Locate the cell with the specified text and output its (X, Y) center coordinate. 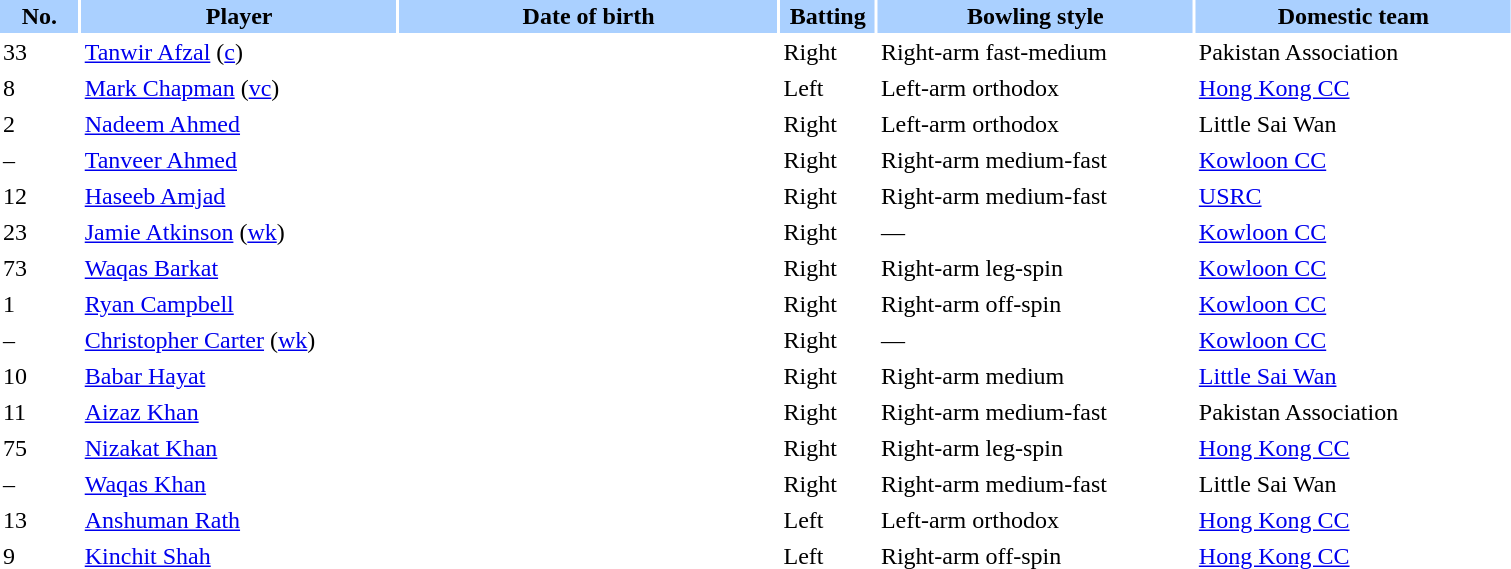
12 (40, 196)
8 (40, 88)
Domestic team (1354, 16)
Ryan Campbell (240, 304)
Anshuman Rath (240, 520)
11 (40, 412)
23 (40, 232)
Date of birth (589, 16)
Nizakat Khan (240, 448)
Haseeb Amjad (240, 196)
Waqas Barkat (240, 268)
Christopher Carter (wk) (240, 340)
Tanwir Afzal (c) (240, 52)
2 (40, 124)
Right-arm off-spin (1036, 304)
Babar Hayat (240, 376)
Batting (827, 16)
13 (40, 520)
No. (40, 16)
Waqas Khan (240, 484)
33 (40, 52)
Tanveer Ahmed (240, 160)
Mark Chapman (vc) (240, 88)
USRC (1354, 196)
Bowling style (1036, 16)
10 (40, 376)
Player (240, 16)
Right-arm medium (1036, 376)
73 (40, 268)
Aizaz Khan (240, 412)
1 (40, 304)
Jamie Atkinson (wk) (240, 232)
Right-arm fast-medium (1036, 52)
Nadeem Ahmed (240, 124)
75 (40, 448)
